Determine the [X, Y] coordinate at the center of the cell enclosing the given text.  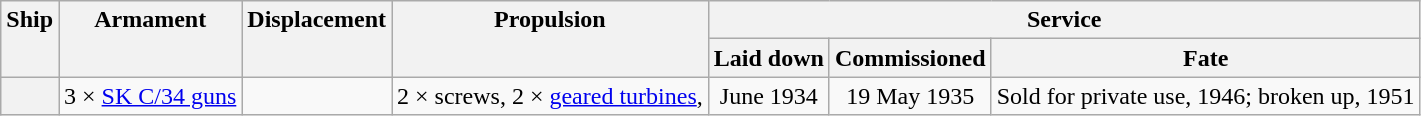
Ship [30, 39]
2 × screws, 2 × geared turbines, [550, 96]
Sold for private use, 1946; broken up, 1951 [1206, 96]
Service [1064, 20]
June 1934 [768, 96]
Commissioned [910, 58]
Propulsion [550, 39]
Laid down [768, 58]
Displacement [317, 39]
Fate [1206, 58]
3 × SK C/34 guns [150, 96]
Armament [150, 39]
19 May 1935 [910, 96]
